Pinpoint the cell where the given text exists, returning its (x, y) midpoint coordinate. 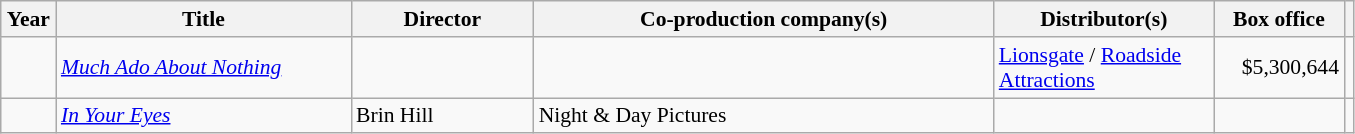
In Your Eyes (204, 116)
Night & Day Pictures (764, 116)
Distributor(s) (1104, 19)
$5,300,644 (1279, 66)
Title (204, 19)
Much Ado About Nothing (204, 66)
Co-production company(s) (764, 19)
Year (28, 19)
Lionsgate / Roadside Attractions (1104, 66)
Box office (1279, 19)
Director (442, 19)
Brin Hill (442, 116)
